Output the [X, Y] coordinate of the center of the cell containing the given text.  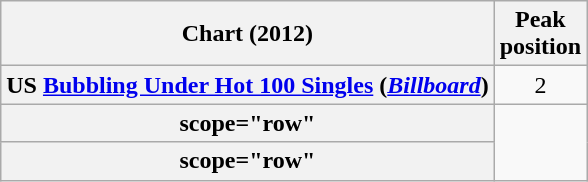
Chart (2012) [248, 34]
Peakposition [540, 34]
2 [540, 85]
US Bubbling Under Hot 100 Singles (Billboard) [248, 85]
